Return the (X, Y) coordinate for the center point of the cell that contains the specified text.  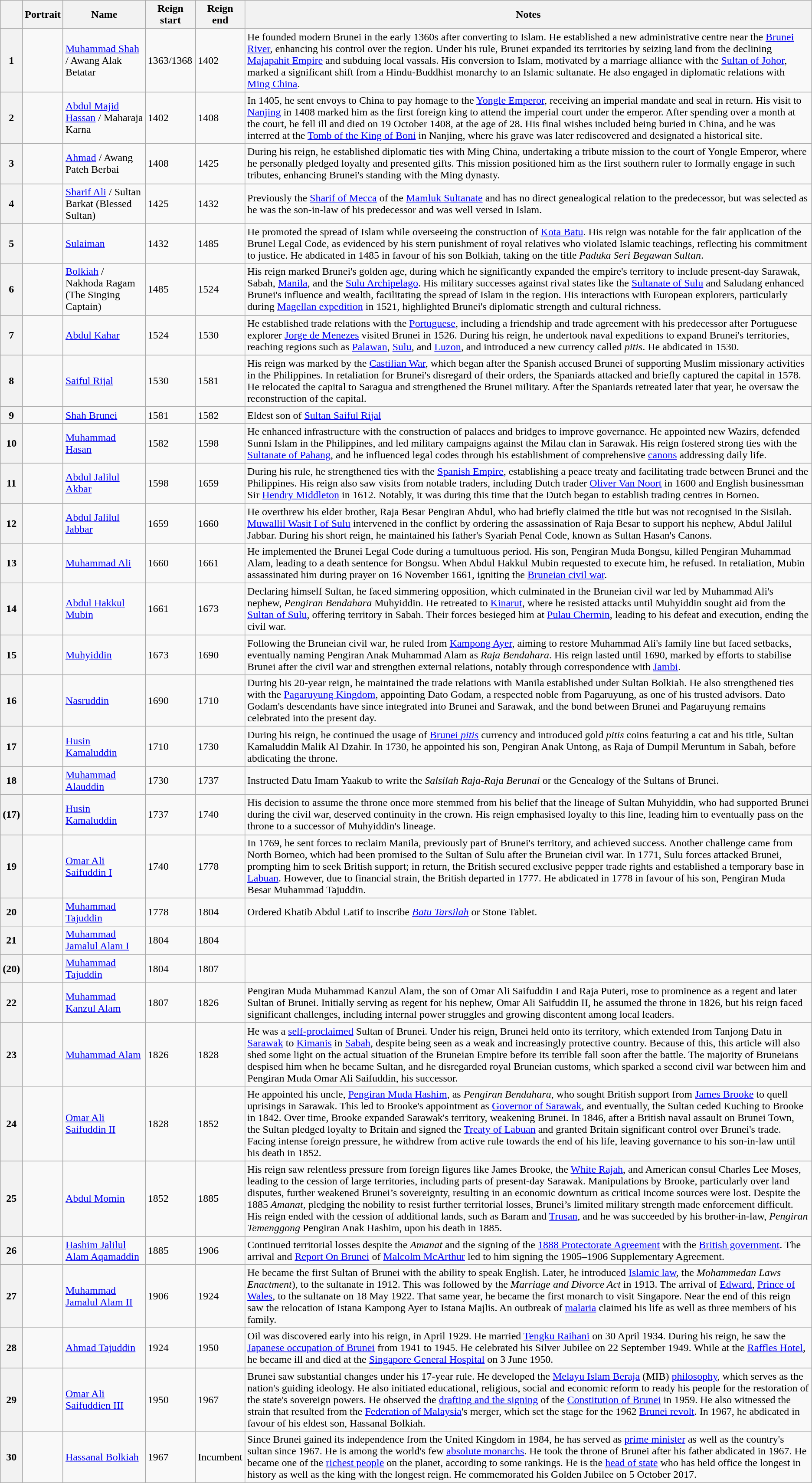
Abdul Kahar (104, 335)
Muhammad Alam (104, 1054)
27 (11, 1296)
Instructed Datu Imam Yaakub to write the Salsilah Raja-Raja Berunai or the Genealogy of the Sultans of Brunei. (528, 780)
6 (11, 289)
18 (11, 780)
Muhammad Hasan (104, 443)
8 (11, 381)
Muhyiddin (104, 655)
Sulaiman (104, 243)
Ahmad / Awang Pateh Berbai (104, 164)
21 (11, 940)
Reign end (220, 15)
17 (11, 746)
28 (11, 1348)
3 (11, 164)
Notes (528, 15)
Ordered Khatib Abdul Latif to inscribe Batu Tarsilah or Stone Tablet. (528, 912)
1363/1368 (170, 60)
Muhammad Ali (104, 563)
Ahmad Tajuddin (104, 1348)
Shah Brunei (104, 415)
Abdul Jalilul Akbar (104, 483)
Eldest son of Sultan Saiful Rijal (528, 415)
11 (11, 483)
9 (11, 415)
26 (11, 1250)
(17) (11, 815)
Hassanal Bolkiah (104, 1457)
Hashim Jalilul Alam Aqamaddin (104, 1250)
Abdul Hakkul Mubin (104, 609)
Reign start (170, 15)
Abdul Jalilul Jabbar (104, 523)
Muhammad Jamalul Alam II (104, 1296)
14 (11, 609)
Omar Ali Saifuddien III (104, 1400)
Incumbent (220, 1457)
23 (11, 1054)
30 (11, 1457)
22 (11, 1003)
Portrait (43, 15)
24 (11, 1123)
20 (11, 912)
Bolkiah / Nakhoda Ragam (The Singing Captain) (104, 289)
Abdul Majid Hassan / Maharaja Karna (104, 118)
12 (11, 523)
5 (11, 243)
Muhammad Jamalul Alam I (104, 940)
4 (11, 204)
16 (11, 700)
2 (11, 118)
Omar Ali Saifuddin I (104, 866)
Muhammad Kanzul Alam (104, 1003)
1 (11, 60)
Name (104, 15)
Muhammad Shah / Awang Alak Betatar (104, 60)
Omar Ali Saifuddin II (104, 1123)
Saiful Rijal (104, 381)
Nasruddin (104, 700)
Abdul Momin (104, 1199)
Muhammad Alauddin (104, 780)
29 (11, 1400)
25 (11, 1199)
13 (11, 563)
10 (11, 443)
15 (11, 655)
(20) (11, 969)
Sharif Ali / Sultan Barkat (Blessed Sultan) (104, 204)
19 (11, 866)
7 (11, 335)
